Determine the [X, Y] coordinate at the center of the cell enclosing the given text.  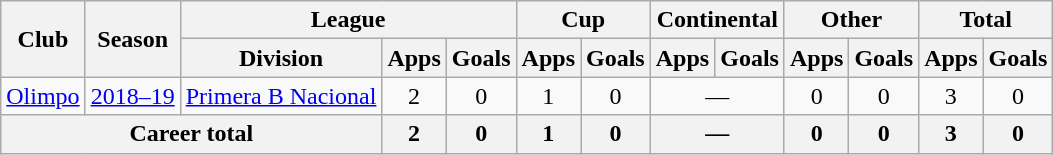
League [348, 20]
Division [281, 58]
Season [132, 39]
Cup [583, 20]
2018–19 [132, 96]
Olimpo [43, 96]
Club [43, 39]
Primera B Nacional [281, 96]
Other [851, 20]
Total [986, 20]
Career total [192, 134]
Continental [717, 20]
